Provide the [X, Y] coordinate of the cell's center where the given text is located.  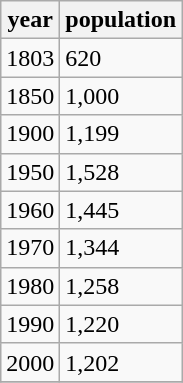
1,258 [121, 286]
1,220 [121, 324]
1850 [30, 96]
1,202 [121, 362]
year [30, 20]
620 [121, 58]
1,000 [121, 96]
1,528 [121, 172]
1970 [30, 248]
1,199 [121, 134]
1960 [30, 210]
1,445 [121, 210]
1980 [30, 286]
1900 [30, 134]
2000 [30, 362]
1,344 [121, 248]
population [121, 20]
1803 [30, 58]
1990 [30, 324]
1950 [30, 172]
